Extract the [X, Y] coordinate from the center of the cell holding the provided text.  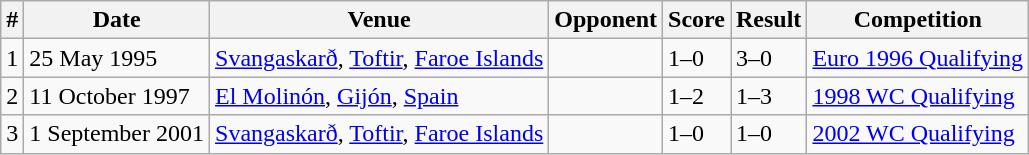
El Molinón, Gijón, Spain [380, 96]
2002 WC Qualifying [918, 134]
Opponent [606, 20]
Score [697, 20]
3–0 [768, 58]
1998 WC Qualifying [918, 96]
# [12, 20]
3 [12, 134]
Euro 1996 Qualifying [918, 58]
1–3 [768, 96]
1 September 2001 [117, 134]
Venue [380, 20]
25 May 1995 [117, 58]
Date [117, 20]
1 [12, 58]
11 October 1997 [117, 96]
Competition [918, 20]
Result [768, 20]
2 [12, 96]
1–2 [697, 96]
